Search for the cell housing the specified text and yield its (X, Y) center coordinate. 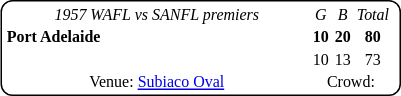
1957 WAFL vs SANFL premiers (156, 14)
B (342, 14)
80 (372, 37)
Total (372, 14)
20 (342, 37)
13 (342, 60)
Crowd: (350, 82)
Port Adelaide (156, 37)
73 (372, 60)
G (320, 14)
Venue: Subiaco Oval (156, 82)
